Locate the cell with the specified text and output its [X, Y] center coordinate. 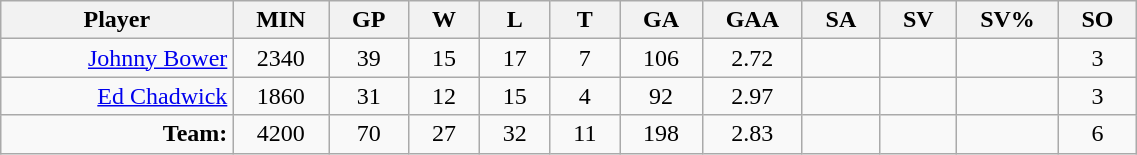
6 [1098, 134]
39 [369, 58]
MIN [281, 20]
17 [514, 58]
11 [585, 134]
2340 [281, 58]
31 [369, 96]
Ed Chadwick [117, 96]
4200 [281, 134]
106 [662, 58]
2.97 [752, 96]
L [514, 20]
Player [117, 20]
1860 [281, 96]
198 [662, 134]
4 [585, 96]
32 [514, 134]
7 [585, 58]
Johnny Bower [117, 58]
SV [918, 20]
SV% [1008, 20]
SA [840, 20]
92 [662, 96]
GAA [752, 20]
GP [369, 20]
T [585, 20]
SO [1098, 20]
70 [369, 134]
GA [662, 20]
2.72 [752, 58]
12 [444, 96]
2.83 [752, 134]
27 [444, 134]
W [444, 20]
Team: [117, 134]
